Identify which cell holds the provided text, then report its [X, Y] central coordinate. 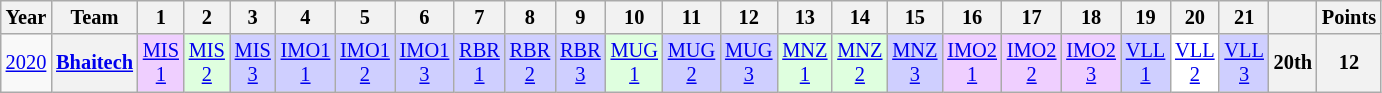
VLL1 [1146, 63]
IMO21 [972, 63]
Year [26, 17]
13 [804, 17]
RBR1 [479, 63]
IMO23 [1091, 63]
MIS3 [253, 63]
3 [253, 17]
MNZ3 [914, 63]
14 [860, 17]
MUG2 [692, 63]
20 [1194, 17]
Points [1349, 17]
1 [161, 17]
VLL3 [1244, 63]
5 [365, 17]
16 [972, 17]
17 [1032, 17]
MUG3 [748, 63]
Team [94, 17]
MNZ1 [804, 63]
VLL2 [1194, 63]
8 [530, 17]
MIS1 [161, 63]
MNZ2 [860, 63]
IMO13 [425, 63]
10 [634, 17]
IMO12 [365, 63]
21 [1244, 17]
RBR3 [580, 63]
2 [207, 17]
7 [479, 17]
6 [425, 17]
15 [914, 17]
IMO11 [306, 63]
20th [1293, 63]
MIS2 [207, 63]
4 [306, 17]
IMO22 [1032, 63]
2020 [26, 63]
MUG1 [634, 63]
18 [1091, 17]
11 [692, 17]
RBR2 [530, 63]
9 [580, 17]
19 [1146, 17]
Bhaitech [94, 63]
